Extract the (x, y) coordinate from the center of the cell holding the provided text.  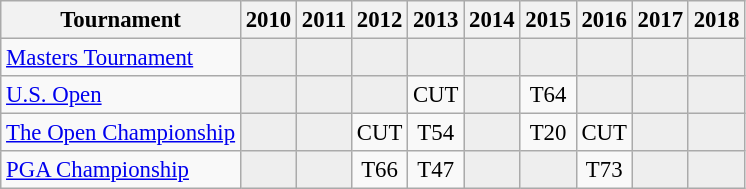
2014 (492, 20)
2010 (268, 20)
PGA Championship (121, 170)
T54 (436, 133)
2017 (660, 20)
T64 (548, 95)
The Open Championship (121, 133)
2012 (379, 20)
T20 (548, 133)
2013 (436, 20)
T47 (436, 170)
T66 (379, 170)
T73 (604, 170)
Tournament (121, 20)
U.S. Open (121, 95)
2011 (324, 20)
2015 (548, 20)
2016 (604, 20)
Masters Tournament (121, 58)
2018 (716, 20)
